Return (x, y) of the center of cell containing provided text 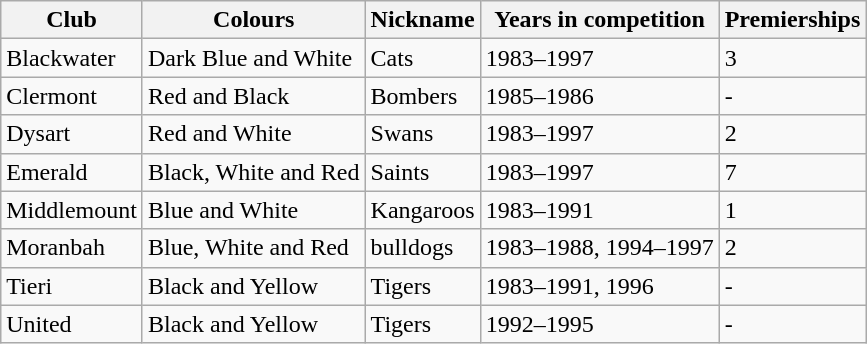
Black, White and Red (254, 172)
1992–1995 (600, 324)
1985–1986 (600, 96)
United (72, 324)
Blue, White and Red (254, 248)
Nickname (422, 20)
Clermont (72, 96)
Dark Blue and White (254, 58)
Blackwater (72, 58)
Red and White (254, 134)
7 (792, 172)
Bombers (422, 96)
Saints (422, 172)
Tieri (72, 286)
Premierships (792, 20)
3 (792, 58)
Kangaroos (422, 210)
1983–1991, 1996 (600, 286)
Dysart (72, 134)
Middlemount (72, 210)
Emerald (72, 172)
Club (72, 20)
Swans (422, 134)
bulldogs (422, 248)
Colours (254, 20)
Blue and White (254, 210)
1 (792, 210)
Years in competition (600, 20)
Red and Black (254, 96)
Cats (422, 58)
Moranbah (72, 248)
1983–1991 (600, 210)
1983–1988, 1994–1997 (600, 248)
